Return the (X, Y) coordinate for the center point of the cell that contains the specified text.  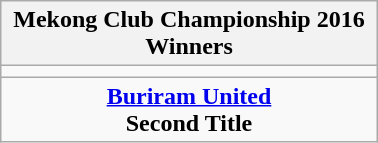
Mekong Club Championship 2016Winners (189, 34)
Buriram UnitedSecond Title (189, 110)
